Find where the given text appears and provide that cell's center as [x, y] coordinate. 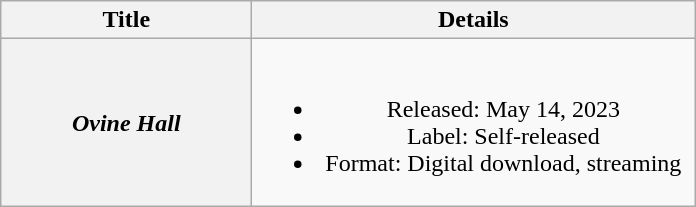
Title [126, 20]
Details [474, 20]
Released: May 14, 2023Label: Self-releasedFormat: Digital download, streaming [474, 122]
Ovine Hall [126, 122]
